Scan for the cell matching the given text and deliver its [X, Y] coordinate at center. 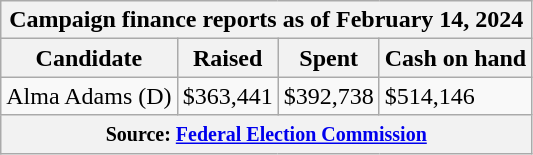
$363,441 [228, 96]
Raised [228, 58]
Alma Adams (D) [89, 96]
Source: Federal Election Commission [266, 134]
Spent [328, 58]
Campaign finance reports as of February 14, 2024 [266, 20]
$514,146 [455, 96]
$392,738 [328, 96]
Cash on hand [455, 58]
Candidate [89, 58]
